Identify which cell holds the provided text, then report its (X, Y) central coordinate. 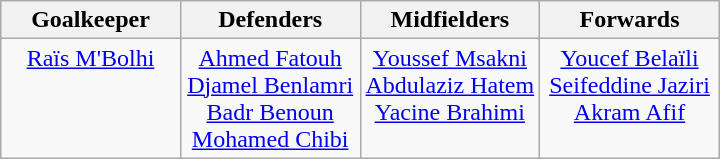
Midfielders (450, 20)
Youssef Msakni Abdulaziz Hatem Yacine Brahimi (450, 98)
Forwards (630, 20)
Defenders (270, 20)
Ahmed Fatouh Djamel Benlamri Badr Benoun Mohamed Chibi (270, 98)
Goalkeeper (91, 20)
Raïs M'Bolhi (91, 98)
Youcef Belaïli Seifeddine Jaziri Akram Afif (630, 98)
